Scan for the cell matching the given text and deliver its (x, y) coordinate at center. 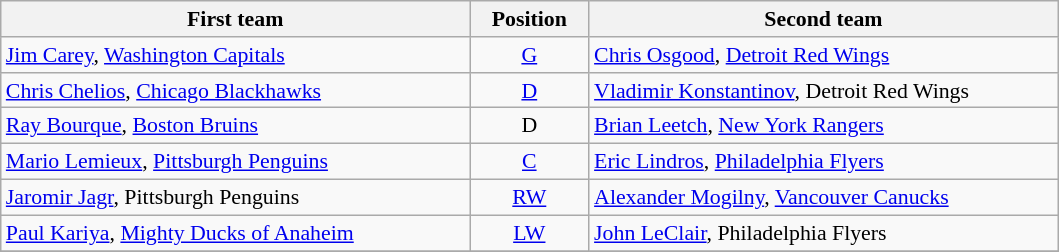
First team (236, 18)
C (530, 161)
Ray Bourque, Boston Bruins (236, 125)
RW (530, 197)
Vladimir Konstantinov, Detroit Red Wings (824, 90)
Second team (824, 18)
Position (530, 18)
Chris Chelios, Chicago Blackhawks (236, 90)
Brian Leetch, New York Rangers (824, 125)
Jaromir Jagr, Pittsburgh Penguins (236, 197)
John LeClair, Philadelphia Flyers (824, 233)
Jim Carey, Washington Capitals (236, 54)
Chris Osgood, Detroit Red Wings (824, 54)
Eric Lindros, Philadelphia Flyers (824, 161)
Mario Lemieux, Pittsburgh Penguins (236, 161)
LW (530, 233)
G (530, 54)
Alexander Mogilny, Vancouver Canucks (824, 197)
Paul Kariya, Mighty Ducks of Anaheim (236, 233)
